Output the (x, y) coordinate of the center of the cell containing the given text.  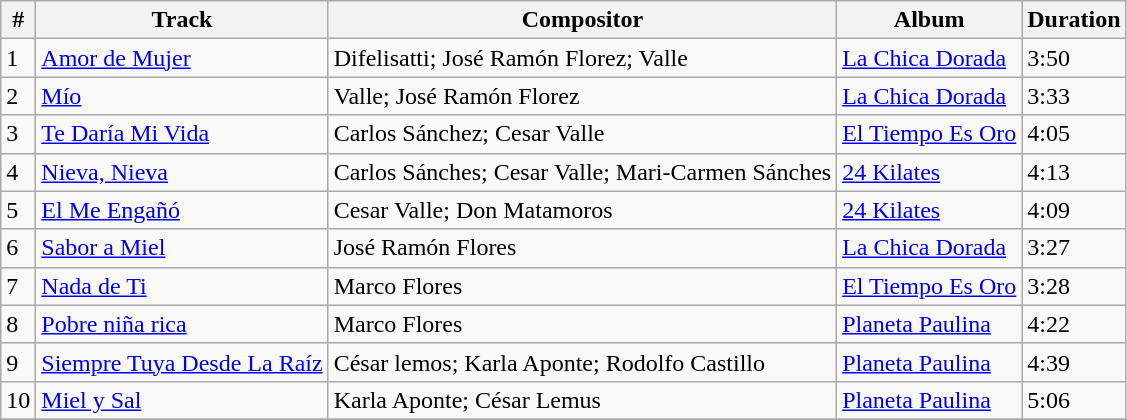
Miel y Sal (182, 400)
Amor de Mujer (182, 58)
3:27 (1074, 248)
1 (18, 58)
10 (18, 400)
Track (182, 20)
Nieva, Nieva (182, 172)
3:33 (1074, 96)
# (18, 20)
Siempre Tuya Desde La Raíz (182, 362)
4:22 (1074, 324)
8 (18, 324)
Carlos Sánchez; Cesar Valle (582, 134)
Album (930, 20)
Cesar Valle; Don Matamoros (582, 210)
Valle; José Ramón Florez (582, 96)
3:50 (1074, 58)
7 (18, 286)
José Ramón Flores (582, 248)
5 (18, 210)
6 (18, 248)
Karla Aponte; César Lemus (582, 400)
Te Daría Mi Vida (182, 134)
4:13 (1074, 172)
3 (18, 134)
4:05 (1074, 134)
Pobre niña rica (182, 324)
5:06 (1074, 400)
El Me Engañó (182, 210)
2 (18, 96)
Carlos Sánches; Cesar Valle; Mari-Carmen Sánches (582, 172)
3:28 (1074, 286)
Sabor a Miel (182, 248)
Nada de Ti (182, 286)
4 (18, 172)
4:09 (1074, 210)
4:39 (1074, 362)
Compositor (582, 20)
Mío (182, 96)
Difelisatti; José Ramón Florez; Valle (582, 58)
César lemos; Karla Aponte; Rodolfo Castillo (582, 362)
Duration (1074, 20)
9 (18, 362)
